Locate the cell with the specified text and output its [x, y] center coordinate. 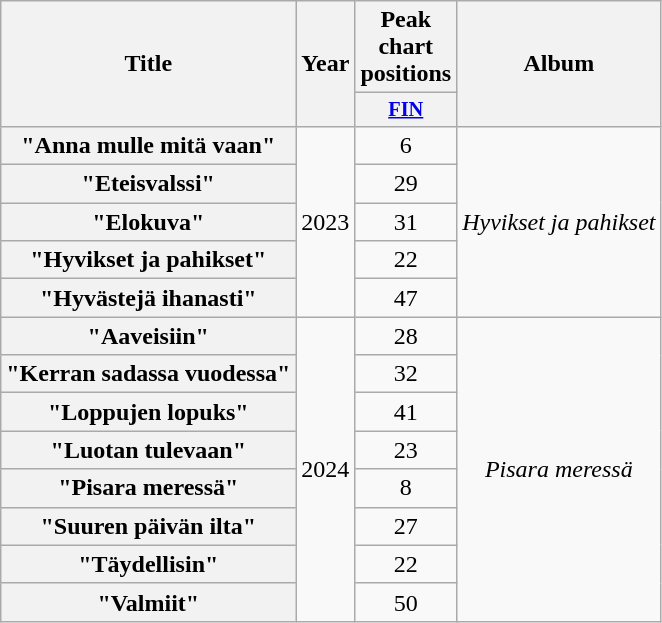
"Luotan tulevaan" [148, 450]
"Elokuva" [148, 222]
6 [406, 145]
"Pisara meressä" [148, 488]
"Eteisvalssi" [148, 184]
28 [406, 336]
Title [148, 64]
50 [406, 602]
32 [406, 374]
41 [406, 412]
"Aaveisiin" [148, 336]
"Suuren päivän ilta" [148, 526]
"Hyvikset ja pahikset" [148, 260]
"Loppujen lopuks" [148, 412]
"Valmiit" [148, 602]
47 [406, 298]
Peak chart positions [406, 47]
Year [326, 64]
31 [406, 222]
2024 [326, 469]
Pisara meressä [559, 469]
"Anna mulle mitä vaan" [148, 145]
"Kerran sadassa vuodessa" [148, 374]
Album [559, 64]
FIN [406, 110]
29 [406, 184]
23 [406, 450]
27 [406, 526]
2023 [326, 221]
"Täydellisin" [148, 564]
Hyvikset ja pahikset [559, 221]
8 [406, 488]
"Hyvästejä ihanasti" [148, 298]
